Detect which cell encompasses the target text, then output its (X, Y) center coordinate. 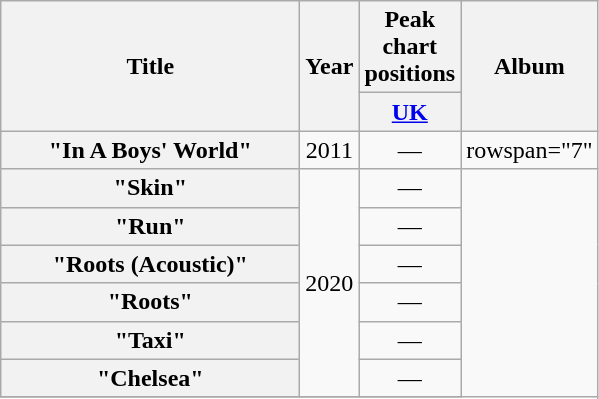
Peakchartpositions (410, 47)
UK (410, 112)
Year (330, 66)
"Taxi" (150, 340)
"Roots (Acoustic)" (150, 264)
2020 (330, 283)
Title (150, 66)
2011 (330, 150)
"Run" (150, 226)
Album (530, 66)
"Chelsea" (150, 378)
"Skin" (150, 188)
rowspan="7" (530, 150)
"Roots" (150, 302)
"In A Boys' World" (150, 150)
